Determine the [x, y] coordinate at the center of the cell enclosing the given text.  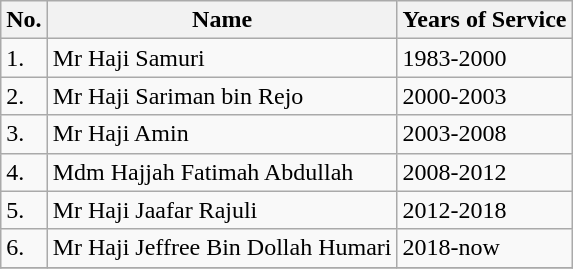
4. [24, 172]
2003-2008 [484, 134]
3. [24, 134]
2000-2003 [484, 96]
Mdm Hajjah Fatimah Abdullah [222, 172]
Years of Service [484, 20]
1983-2000 [484, 58]
2008-2012 [484, 172]
Mr Haji Jeffree Bin Dollah Humari [222, 248]
2018-now [484, 248]
2. [24, 96]
5. [24, 210]
No. [24, 20]
Name [222, 20]
Mr Haji Samuri [222, 58]
6. [24, 248]
2012-2018 [484, 210]
Mr Haji Amin [222, 134]
Mr Haji Sariman bin Rejo [222, 96]
Mr Haji Jaafar Rajuli [222, 210]
1. [24, 58]
